Identify which cell holds the provided text, then report its [X, Y] central coordinate. 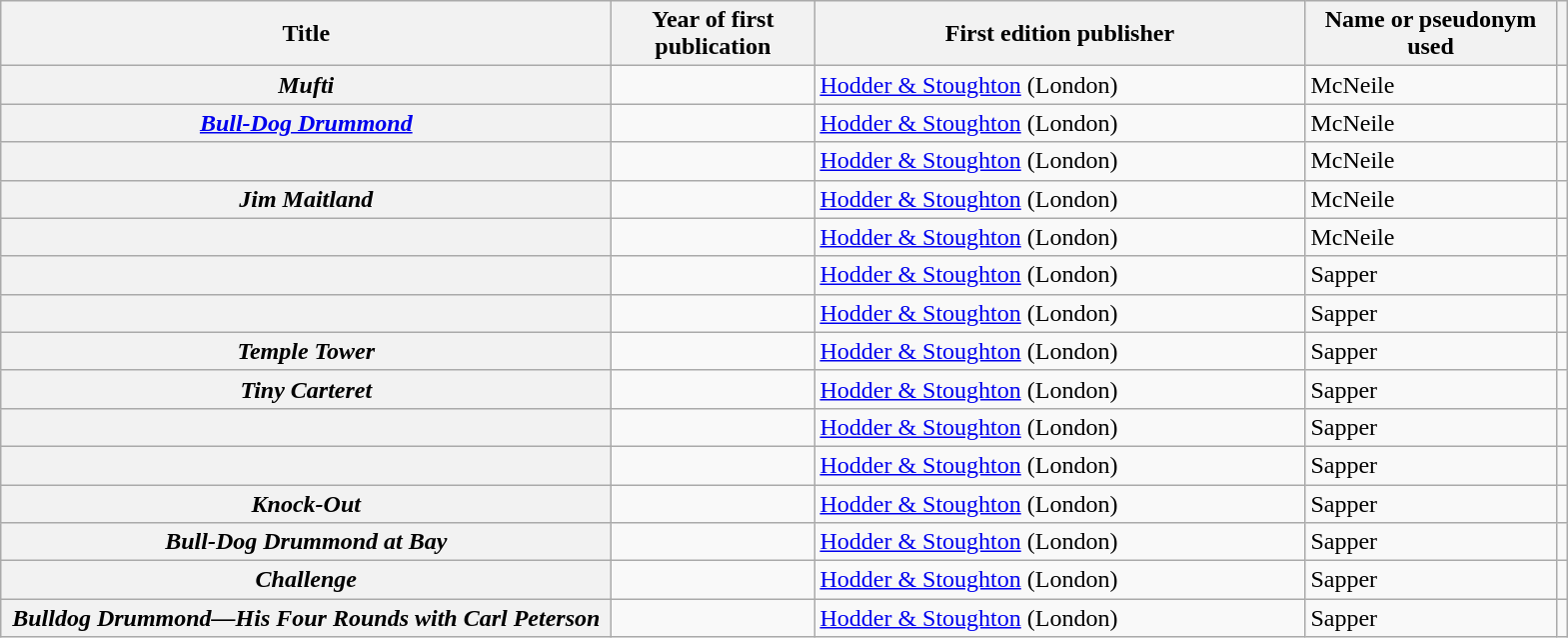
Name or pseudonym used [1431, 34]
Temple Tower [306, 351]
Mufti [306, 85]
Tiny Carteret [306, 389]
Year of first publication [714, 34]
Bull-Dog Drummond at Bay [306, 542]
Bulldog Drummond—His Four Rounds with Carl Peterson [306, 618]
First edition publisher [1059, 34]
Jim Maitland [306, 199]
Bull-Dog Drummond [306, 123]
Knock-Out [306, 503]
Challenge [306, 580]
Title [306, 34]
